Output the (x, y) coordinate of the center of the cell containing the given text.  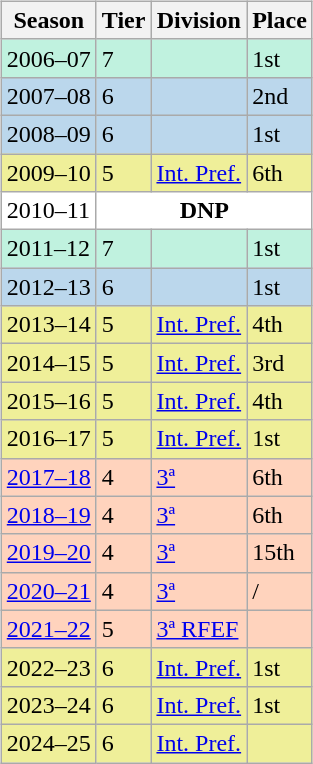
2021–22 (48, 629)
/ (280, 591)
Division (199, 20)
2009–10 (48, 173)
2020–21 (48, 591)
Tier (124, 20)
3rd (280, 363)
2013–14 (48, 325)
2016–17 (48, 439)
3ª RFEF (199, 629)
2014–15 (48, 363)
2nd (280, 96)
2012–13 (48, 287)
Place (280, 20)
2010–11 (48, 211)
DNP (204, 211)
2022–23 (48, 667)
2006–07 (48, 58)
15th (280, 553)
2018–19 (48, 515)
2017–18 (48, 477)
2019–20 (48, 553)
2015–16 (48, 401)
2011–12 (48, 249)
2023–24 (48, 705)
2008–09 (48, 134)
2024–25 (48, 743)
2007–08 (48, 96)
Season (48, 20)
